Return the (X, Y) coordinate for the center point of the cell that contains the specified text.  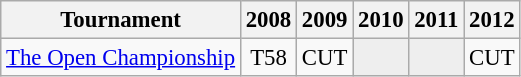
T58 (268, 58)
2010 (381, 20)
2011 (436, 20)
2012 (492, 20)
The Open Championship (121, 58)
2009 (325, 20)
2008 (268, 20)
Tournament (121, 20)
